Search for the cell housing the specified text and yield its [x, y] center coordinate. 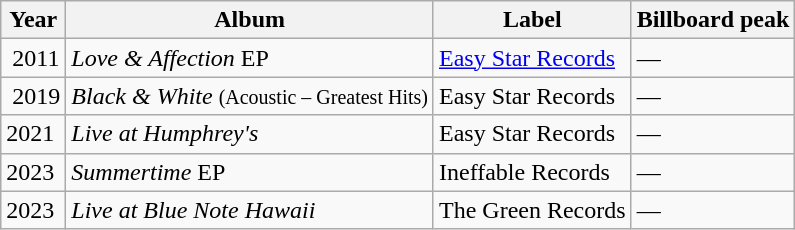
Label [532, 20]
Black & White (Acoustic – Greatest Hits) [250, 96]
Live at Humphrey's [250, 134]
Summertime EP [250, 172]
Album [250, 20]
2019 [34, 96]
2011 [34, 58]
Love & Affection EP [250, 58]
Billboard peak [713, 20]
Year [34, 20]
Ineffable Records [532, 172]
Live at Blue Note Hawaii [250, 210]
2021 [34, 134]
The Green Records [532, 210]
